Capture the cell that displays the provided text and extract its [x, y] central coordinate. 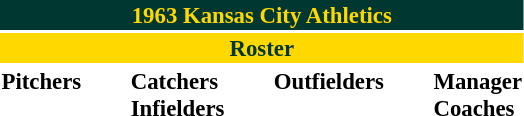
1963 Kansas City Athletics [262, 15]
Roster [262, 48]
